Output the (x, y) coordinate of the center of the cell containing the given text.  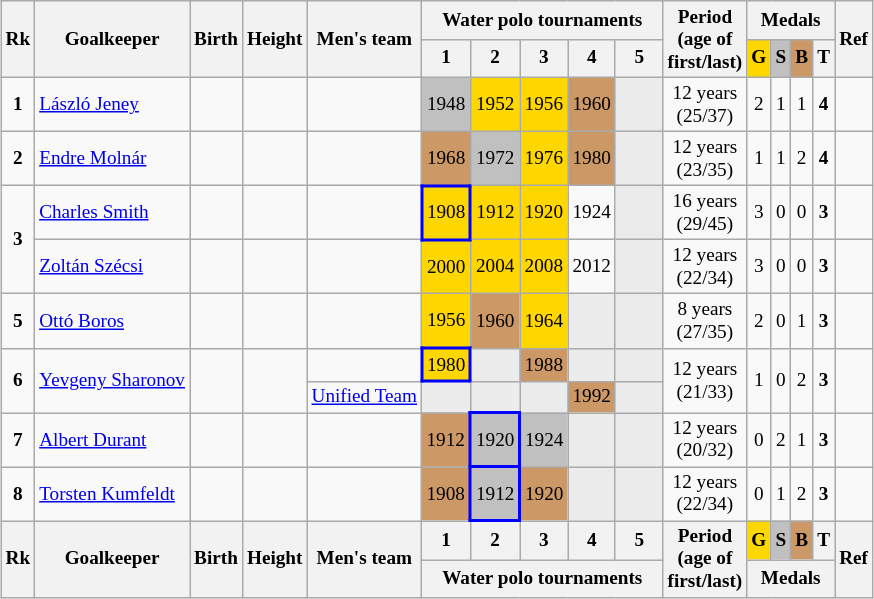
12 years(23/35) (705, 158)
2000 (446, 267)
Charles Smith (112, 212)
1952 (496, 104)
12 years(21/33) (705, 380)
1976 (544, 158)
2008 (544, 267)
8 years(27/35) (705, 321)
1972 (496, 158)
Ottó Boros (112, 321)
1964 (544, 321)
12 years(20/32) (705, 440)
László Jeney (112, 104)
Torsten Kumfeldt (112, 494)
1988 (544, 364)
Zoltán Szécsi (112, 267)
12 years(25/37) (705, 104)
2012 (592, 267)
7 (18, 440)
6 (18, 380)
2004 (496, 267)
1948 (446, 104)
16 years(29/45) (705, 212)
Unified Team (364, 397)
Endre Molnár (112, 158)
8 (18, 494)
Albert Durant (112, 440)
1992 (592, 397)
1968 (446, 158)
Yevgeny Sharonov (112, 380)
